Locate the cell with the specified text and output its (x, y) center coordinate. 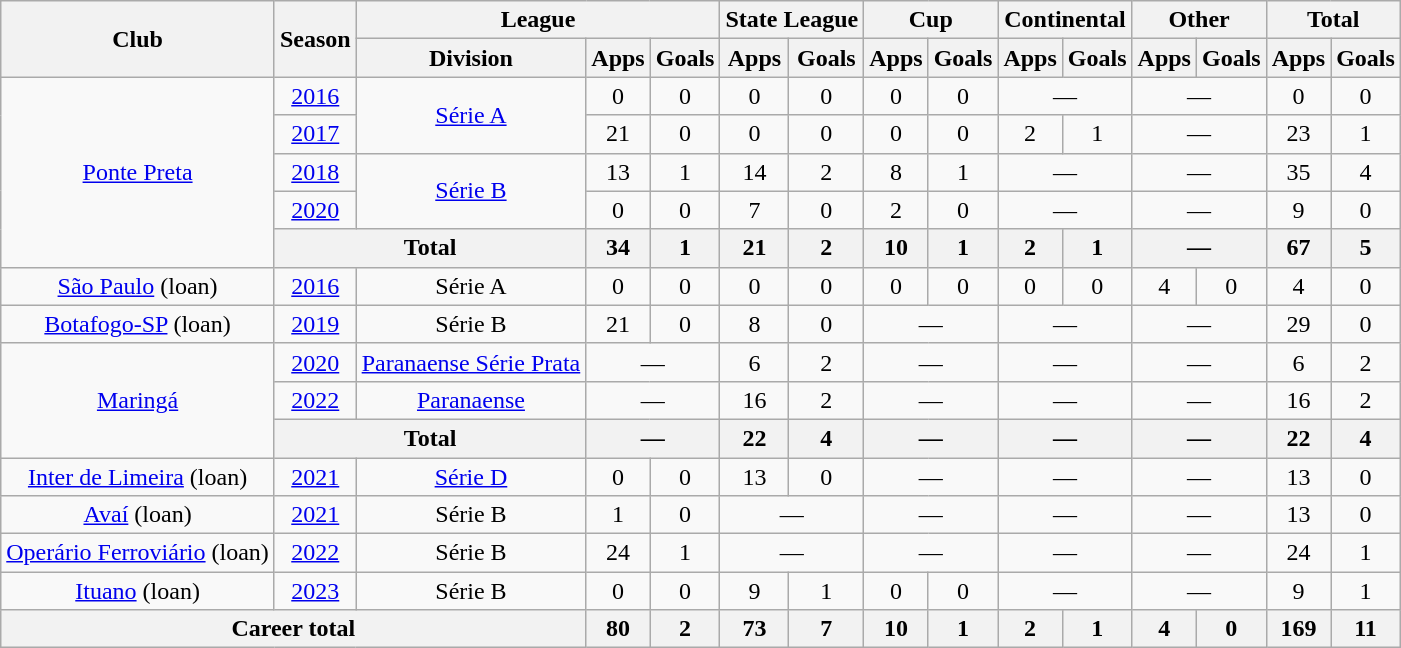
League (538, 20)
67 (1298, 248)
80 (618, 629)
Série D (471, 477)
Inter de Limeira (loan) (138, 477)
Avaí (loan) (138, 515)
73 (754, 629)
Paranaense Série Prata (471, 362)
Cup (931, 20)
São Paulo (loan) (138, 286)
11 (1366, 629)
29 (1298, 324)
Operário Ferroviário (loan) (138, 553)
Other (1199, 20)
Botafogo-SP (loan) (138, 324)
169 (1298, 629)
Ponte Preta (138, 172)
Continental (1065, 20)
Career total (294, 629)
Club (138, 39)
Ituano (loan) (138, 591)
Season (315, 39)
5 (1366, 248)
34 (618, 248)
35 (1298, 172)
State League (792, 20)
2018 (315, 172)
2017 (315, 134)
Paranaense (471, 400)
2023 (315, 591)
Division (471, 58)
2019 (315, 324)
14 (754, 172)
23 (1298, 134)
Maringá (138, 400)
